Pinpoint the cell where the given text exists, returning its (x, y) midpoint coordinate. 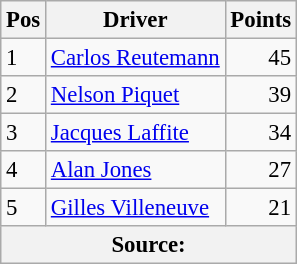
2 (24, 95)
39 (260, 95)
Nelson Piquet (136, 95)
Carlos Reutemann (136, 58)
1 (24, 58)
5 (24, 208)
34 (260, 133)
27 (260, 170)
Alan Jones (136, 170)
Pos (24, 20)
Jacques Laffite (136, 133)
4 (24, 170)
Gilles Villeneuve (136, 208)
45 (260, 58)
3 (24, 133)
Points (260, 20)
Source: (149, 245)
Driver (136, 20)
21 (260, 208)
